Provide the [X, Y] coordinate of the cell's center where the given text is located.  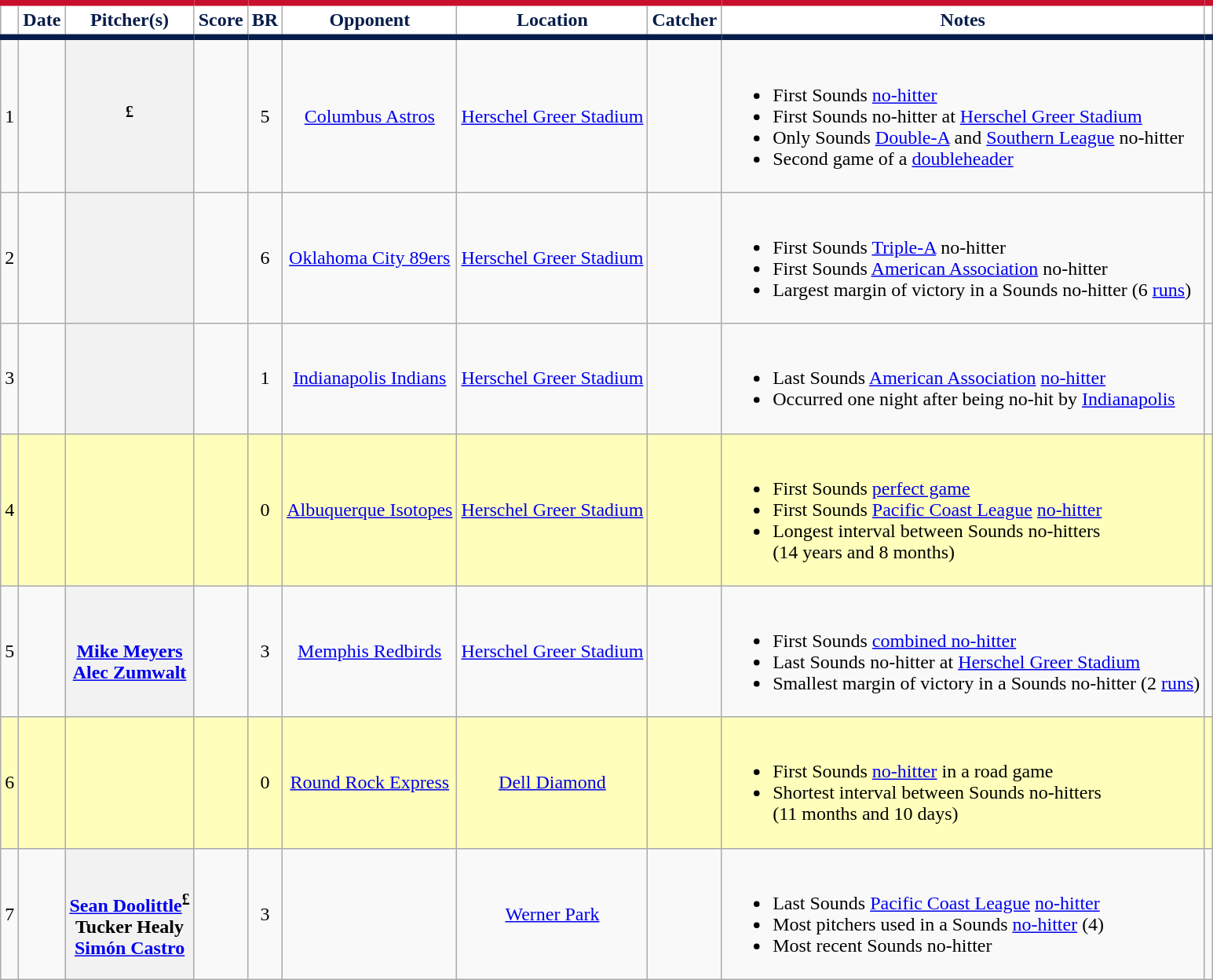
Round Rock Express [370, 782]
7 [9, 914]
Date [42, 20]
Pitcher(s) [130, 20]
Sean Doolittle£ Tucker Healy Simón Castro [130, 914]
Catcher [685, 20]
Score [221, 20]
Memphis Redbirds [370, 652]
Albuquerque Isotopes [370, 510]
Notes [963, 20]
Columbus Astros [370, 115]
First Sounds Triple-A no-hitterFirst Sounds American Association no-hitterLargest margin of victory in a Sounds no-hitter (6 runs) [963, 258]
First Sounds perfect gameFirst Sounds Pacific Coast League no-hitterLongest interval between Sounds no-hitters(14 years and 8 months) [963, 510]
First Sounds combined no-hitterLast Sounds no-hitter at Herschel Greer StadiumSmallest margin of victory in a Sounds no-hitter (2 runs) [963, 652]
Dell Diamond [553, 782]
4 [9, 510]
Last Sounds Pacific Coast League no-hitterMost pitchers used in a Sounds no-hitter (4)Most recent Sounds no-hitter [963, 914]
Mike Meyers Alec Zumwalt [130, 652]
Location [553, 20]
Opponent [370, 20]
BR [265, 20]
Indianapolis Indians [370, 378]
2 [9, 258]
First Sounds no-hitter in a road gameShortest interval between Sounds no-hitters(11 months and 10 days) [963, 782]
Werner Park [553, 914]
£ [130, 115]
Last Sounds American Association no-hitterOccurred one night after being no-hit by Indianapolis [963, 378]
Oklahoma City 89ers [370, 258]
First Sounds no-hitterFirst Sounds no-hitter at Herschel Greer StadiumOnly Sounds Double-A and Southern League no-hitterSecond game of a doubleheader [963, 115]
